Return the (x, y) coordinate for the center point of the cell that contains the specified text.  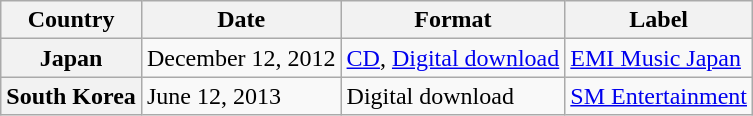
Country (72, 20)
Japan (72, 58)
Date (241, 20)
December 12, 2012 (241, 58)
EMI Music Japan (659, 58)
Label (659, 20)
Format (453, 20)
SM Entertainment (659, 96)
South Korea (72, 96)
CD, Digital download (453, 58)
Digital download (453, 96)
June 12, 2013 (241, 96)
